Capture the cell that displays the provided text and extract its (X, Y) central coordinate. 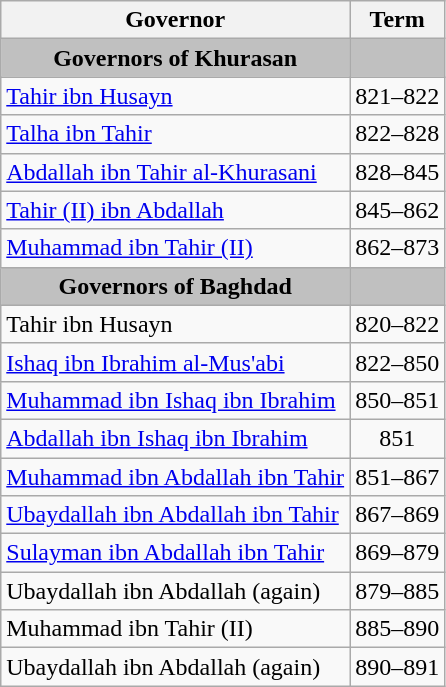
Term (398, 20)
869–879 (398, 553)
862–873 (398, 248)
Talha ibn Tahir (176, 134)
Governor (176, 20)
Governors of Khurasan (176, 58)
Abdallah ibn Ishaq ibn Ibrahim (176, 438)
867–869 (398, 515)
Ubaydallah ibn Abdallah ibn Tahir (176, 515)
851–867 (398, 477)
879–885 (398, 591)
Tahir (II) ibn Abdallah (176, 210)
Ishaq ibn Ibrahim al-Mus'abi (176, 362)
885–890 (398, 629)
850–851 (398, 400)
821–822 (398, 96)
822–850 (398, 362)
890–891 (398, 667)
Abdallah ibn Tahir al-Khurasani (176, 172)
845–862 (398, 210)
Muhammad ibn Abdallah ibn Tahir (176, 477)
Governors of Baghdad (176, 286)
851 (398, 438)
828–845 (398, 172)
820–822 (398, 324)
Sulayman ibn Abdallah ibn Tahir (176, 553)
Muhammad ibn Ishaq ibn Ibrahim (176, 400)
822–828 (398, 134)
